For the text-containing cell, return its midpoint in (x, y) coordinate format. 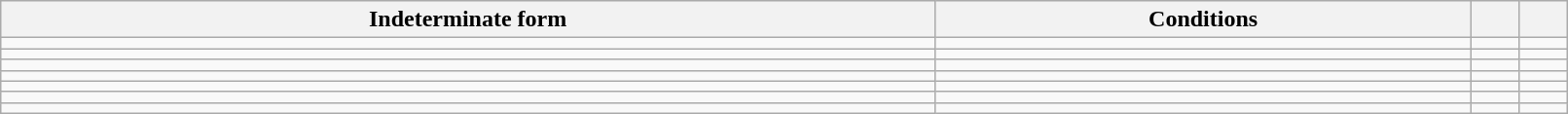
Indeterminate form (468, 19)
Conditions (1203, 19)
